Return the (X, Y) coordinate for the center point of the cell that contains the specified text.  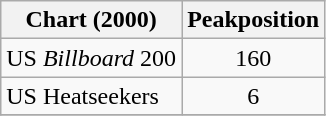
US Billboard 200 (92, 58)
US Heatseekers (92, 96)
Peakposition (254, 20)
6 (254, 96)
Chart (2000) (92, 20)
160 (254, 58)
